Return [x, y] of the center of cell containing provided text 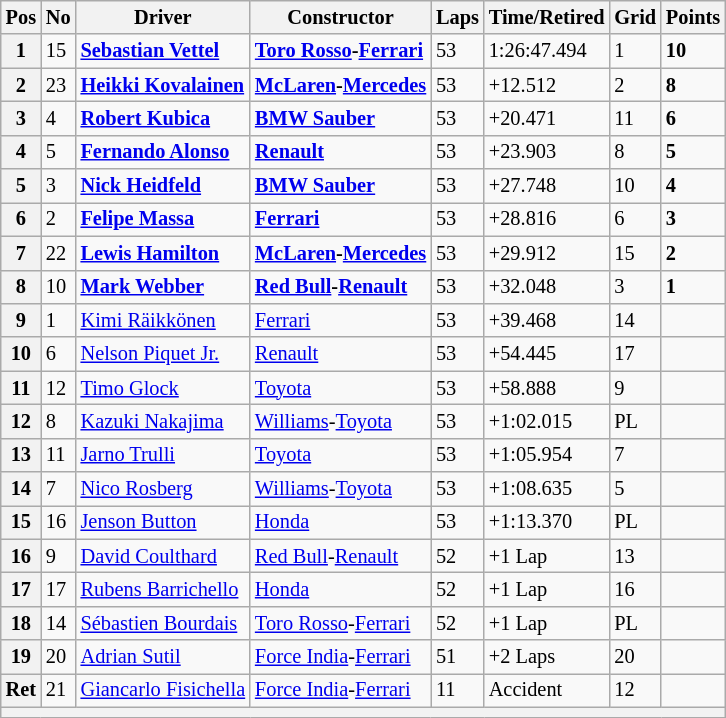
+39.468 [547, 320]
+54.445 [547, 354]
Accident [547, 690]
18 [21, 623]
+29.912 [547, 253]
Pos [21, 17]
+27.748 [547, 186]
Adrian Sutil [163, 657]
+58.888 [547, 388]
Giancarlo Fisichella [163, 690]
22 [58, 253]
+12.512 [547, 85]
Felipe Massa [163, 219]
Lewis Hamilton [163, 253]
Sébastien Bourdais [163, 623]
Robert Kubica [163, 118]
51 [458, 657]
Nico Rosberg [163, 489]
+28.816 [547, 219]
+32.048 [547, 287]
23 [58, 85]
Fernando Alonso [163, 152]
+20.471 [547, 118]
+2 Laps [547, 657]
+1:13.370 [547, 522]
+1:02.015 [547, 421]
Rubens Barrichello [163, 589]
Laps [458, 17]
+23.903 [547, 152]
+1:08.635 [547, 489]
21 [58, 690]
Kimi Räikkönen [163, 320]
Time/Retired [547, 17]
Nelson Piquet Jr. [163, 354]
Constructor [340, 17]
Ret [21, 690]
Nick Heidfeld [163, 186]
Timo Glock [163, 388]
Kazuki Nakajima [163, 421]
Points [693, 17]
1:26:47.494 [547, 51]
19 [21, 657]
Mark Webber [163, 287]
David Coulthard [163, 556]
Jenson Button [163, 522]
+1:05.954 [547, 455]
Sebastian Vettel [163, 51]
Heikki Kovalainen [163, 85]
Driver [163, 17]
Jarno Trulli [163, 455]
No [58, 17]
Grid [635, 17]
